Detect which cell encompasses the target text, then output its (X, Y) center coordinate. 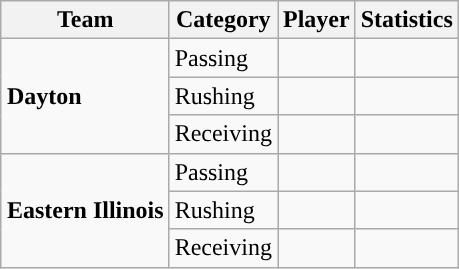
Eastern Illinois (85, 210)
Statistics (406, 20)
Dayton (85, 96)
Category (223, 20)
Player (317, 20)
Team (85, 20)
